Search for the cell housing the specified text and yield its (x, y) center coordinate. 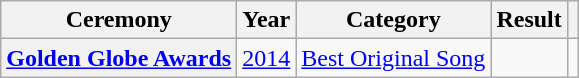
Golden Globe Awards (119, 58)
2014 (266, 58)
Category (394, 20)
Result (529, 20)
Best Original Song (394, 58)
Ceremony (119, 20)
Year (266, 20)
